Capture the cell that displays the provided text and extract its [x, y] central coordinate. 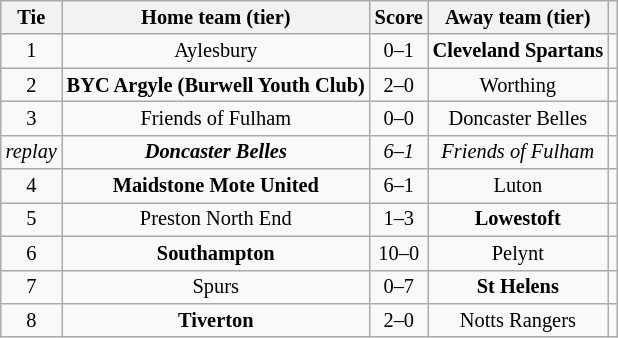
Maidstone Mote United [216, 186]
2 [32, 85]
Aylesbury [216, 51]
Cleveland Spartans [518, 51]
0–0 [399, 118]
Preston North End [216, 219]
8 [32, 320]
4 [32, 186]
1–3 [399, 219]
St Helens [518, 287]
0–1 [399, 51]
Away team (tier) [518, 17]
6 [32, 253]
Worthing [518, 85]
BYC Argyle (Burwell Youth Club) [216, 85]
7 [32, 287]
Southampton [216, 253]
3 [32, 118]
10–0 [399, 253]
Spurs [216, 287]
Luton [518, 186]
Tie [32, 17]
0–7 [399, 287]
Home team (tier) [216, 17]
5 [32, 219]
Score [399, 17]
Notts Rangers [518, 320]
Pelynt [518, 253]
Tiverton [216, 320]
replay [32, 152]
Lowestoft [518, 219]
1 [32, 51]
